Search for the cell housing the specified text and yield its (X, Y) center coordinate. 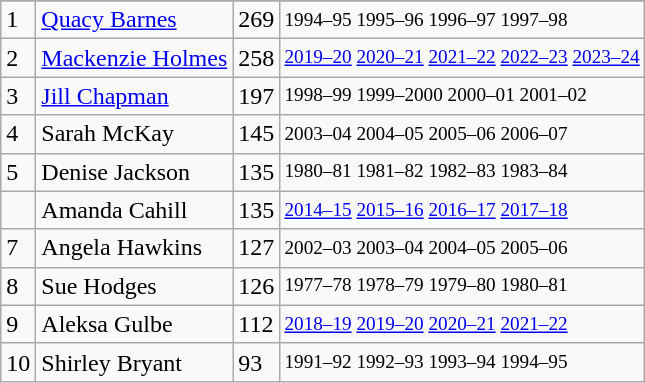
145 (256, 134)
2003–04 2004–05 2005–06 2006–07 (462, 134)
7 (18, 248)
Denise Jackson (134, 172)
2019–20 2020–21 2021–22 2022–23 2023–24 (462, 58)
3 (18, 96)
258 (256, 58)
2014–15 2015–16 2016–17 2017–18 (462, 210)
1 (18, 20)
197 (256, 96)
Angela Hawkins (134, 248)
126 (256, 286)
9 (18, 324)
10 (18, 362)
93 (256, 362)
Jill Chapman (134, 96)
Amanda Cahill (134, 210)
1977–78 1978–79 1979–80 1980–81 (462, 286)
1994–95 1995–96 1996–97 1997–98 (462, 20)
2 (18, 58)
5 (18, 172)
Sue Hodges (134, 286)
1998–99 1999–2000 2000–01 2001–02 (462, 96)
Aleksa Gulbe (134, 324)
4 (18, 134)
Mackenzie Holmes (134, 58)
Quacy Barnes (134, 20)
Shirley Bryant (134, 362)
2018–19 2019–20 2020–21 2021–22 (462, 324)
269 (256, 20)
8 (18, 286)
1991–92 1992–93 1993–94 1994–95 (462, 362)
2002–03 2003–04 2004–05 2005–06 (462, 248)
Sarah McKay (134, 134)
127 (256, 248)
1980–81 1981–82 1982–83 1983–84 (462, 172)
112 (256, 324)
